From the cell containing the given text, extract its center point as (X, Y) coordinate. 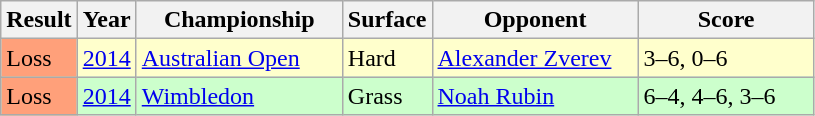
Hard (387, 58)
Wimbledon (239, 96)
Year (106, 20)
Championship (239, 20)
Score (726, 20)
Opponent (535, 20)
6–4, 4–6, 3–6 (726, 96)
3–6, 0–6 (726, 58)
Alexander Zverev (535, 58)
Result (39, 20)
Noah Rubin (535, 96)
Surface (387, 20)
Grass (387, 96)
Australian Open (239, 58)
